From the cell containing the given text, extract its center point as (X, Y) coordinate. 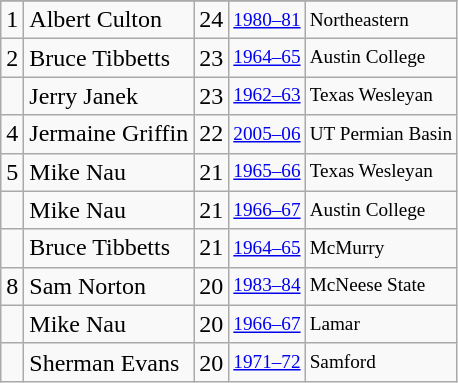
Samford (381, 362)
2005–06 (267, 134)
1962–63 (267, 96)
1980–81 (267, 20)
4 (12, 134)
Albert Culton (109, 20)
22 (212, 134)
Sam Norton (109, 286)
1 (12, 20)
Sherman Evans (109, 362)
Northeastern (381, 20)
24 (212, 20)
UT Permian Basin (381, 134)
2 (12, 58)
1983–84 (267, 286)
McNeese State (381, 286)
McMurry (381, 248)
Jerry Janek (109, 96)
8 (12, 286)
1965–66 (267, 172)
Jermaine Griffin (109, 134)
1971–72 (267, 362)
Lamar (381, 324)
5 (12, 172)
